For the text-containing cell, return its midpoint in (X, Y) coordinate format. 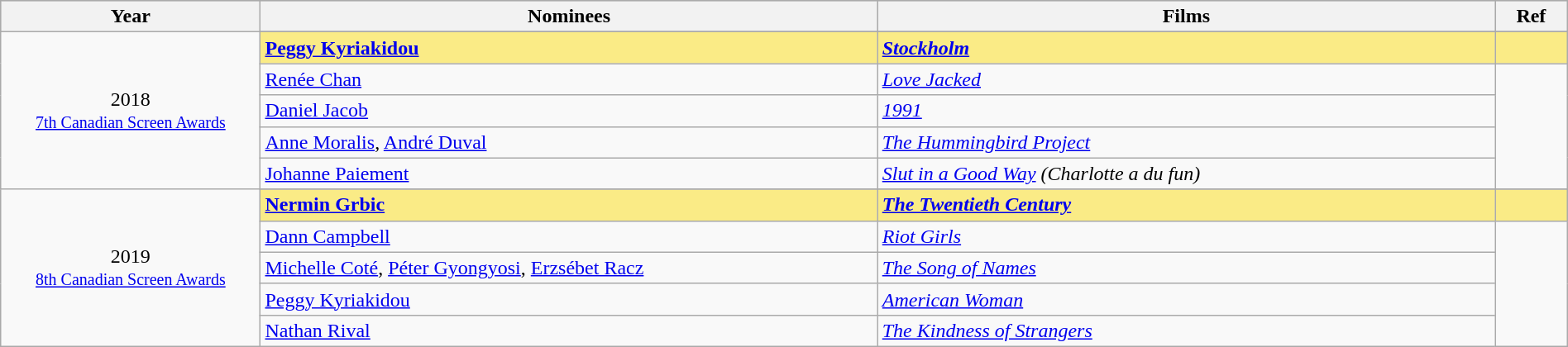
The Twentieth Century (1186, 205)
2018 7th Canadian Screen Awards (131, 111)
The Kindness of Strangers (1186, 330)
Michelle Coté, Péter Gyongyosi, Erzsébet Racz (569, 268)
Nermin Grbic (569, 205)
Nathan Rival (569, 330)
American Woman (1186, 299)
Daniel Jacob (569, 111)
Renée Chan (569, 79)
Slut in a Good Way (Charlotte a du fun) (1186, 173)
Nominees (569, 17)
Dann Campbell (569, 236)
Year (131, 17)
Films (1186, 17)
Stockholm (1186, 48)
1991 (1186, 111)
Ref (1532, 17)
The Song of Names (1186, 268)
Love Jacked (1186, 79)
The Hummingbird Project (1186, 142)
2019 8th Canadian Screen Awards (131, 268)
Riot Girls (1186, 236)
Anne Moralis, André Duval (569, 142)
Johanne Paiement (569, 173)
